Detect which cell encompasses the target text, then output its (x, y) center coordinate. 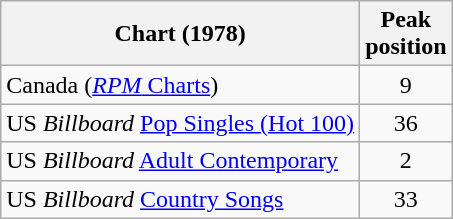
Peakposition (406, 34)
9 (406, 85)
US Billboard Adult Contemporary (180, 161)
US Billboard Pop Singles (Hot 100) (180, 123)
Chart (1978) (180, 34)
36 (406, 123)
Canada (RPM Charts) (180, 85)
2 (406, 161)
US Billboard Country Songs (180, 199)
33 (406, 199)
